Locate the cell with the specified text and output its [X, Y] center coordinate. 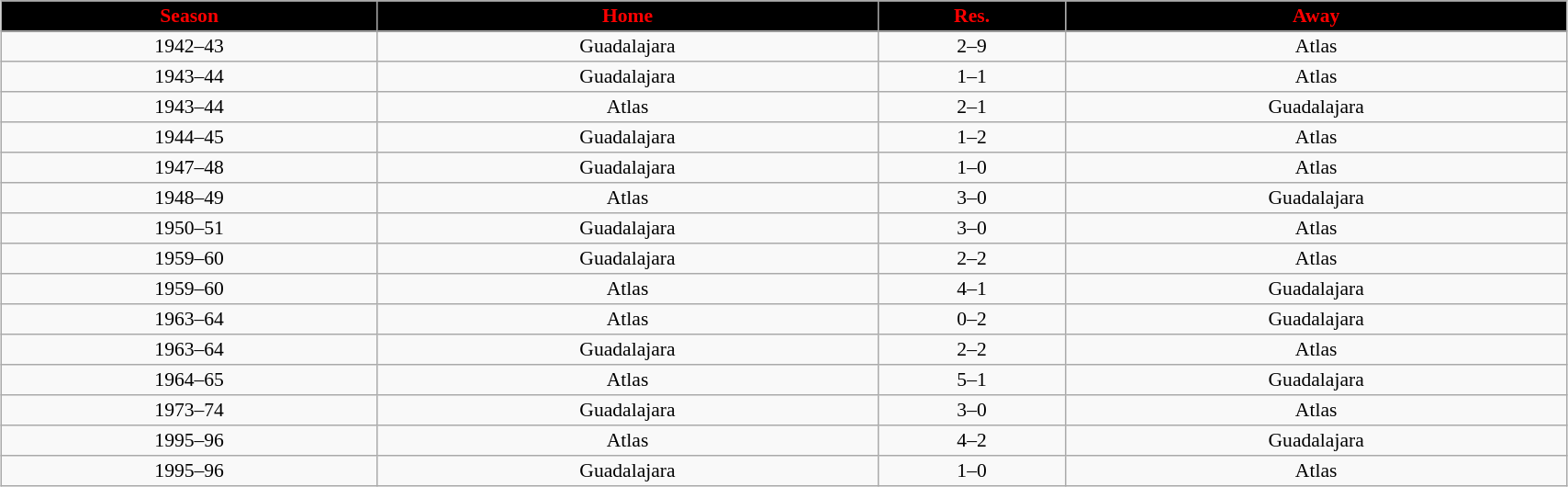
0–2 [971, 320]
1950–51 [189, 228]
1947–48 [189, 167]
Season [189, 17]
2–9 [971, 46]
Res. [971, 17]
1–1 [971, 77]
Away [1316, 17]
1944–45 [189, 138]
1964–65 [189, 380]
1948–49 [189, 198]
1942–43 [189, 46]
1–2 [971, 138]
Home [628, 17]
2–1 [971, 107]
4–1 [971, 289]
1973–74 [189, 410]
4–2 [971, 441]
5–1 [971, 380]
